Find where the given text appears and provide that cell's center as (x, y) coordinate. 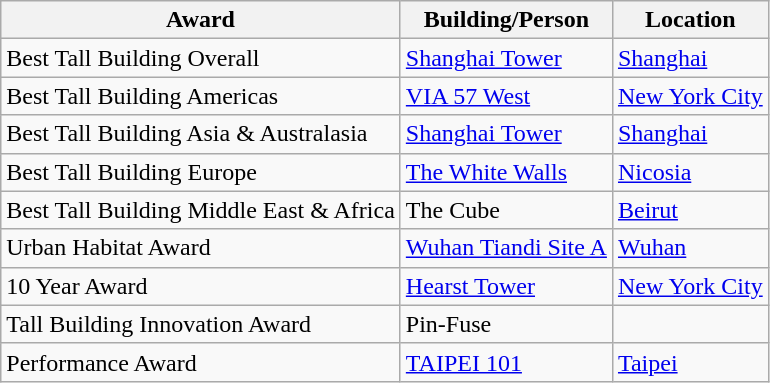
Tall Building Innovation Award (201, 324)
Performance Award (201, 362)
Building/Person (506, 20)
Hearst Tower (506, 286)
Best Tall Building Americas (201, 96)
Best Tall Building Overall (201, 58)
Pin-Fuse (506, 324)
Wuhan Tiandi Site A (506, 248)
Taipei (690, 362)
Wuhan (690, 248)
10 Year Award (201, 286)
The Cube (506, 210)
VIA 57 West (506, 96)
Urban Habitat Award (201, 248)
Best Tall Building Europe (201, 172)
Best Tall Building Middle East & Africa (201, 210)
Best Tall Building Asia & Australasia (201, 134)
Beirut (690, 210)
Award (201, 20)
TAIPEI 101 (506, 362)
Location (690, 20)
The White Walls (506, 172)
Nicosia (690, 172)
